Detect which cell encompasses the target text, then output its [X, Y] center coordinate. 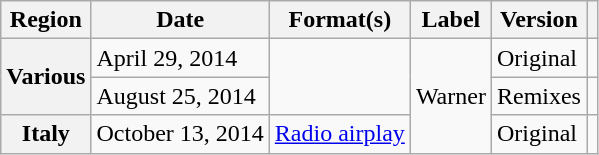
October 13, 2014 [180, 134]
Region [46, 20]
Radio airplay [340, 134]
Version [538, 20]
Various [46, 77]
Italy [46, 134]
Warner [450, 96]
Remixes [538, 96]
Label [450, 20]
August 25, 2014 [180, 96]
April 29, 2014 [180, 58]
Format(s) [340, 20]
Date [180, 20]
